Scan for the cell matching the given text and deliver its (X, Y) coordinate at center. 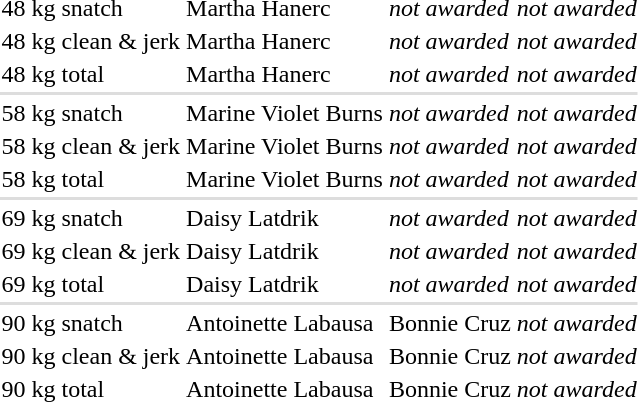
90 kg snatch (91, 323)
90 kg clean & jerk (91, 356)
58 kg clean & jerk (91, 146)
69 kg total (91, 284)
69 kg clean & jerk (91, 251)
58 kg total (91, 179)
48 kg total (91, 74)
69 kg snatch (91, 218)
58 kg snatch (91, 113)
48 kg clean & jerk (91, 41)
